Return (X, Y) of the center of cell containing provided text 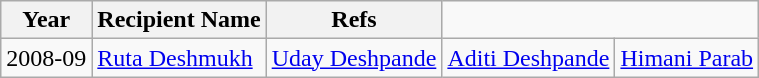
2008-09 (46, 58)
Uday Deshpande (354, 58)
Himani Parab (687, 58)
Refs (354, 20)
Recipient Name (179, 20)
Aditi Deshpande (528, 58)
Ruta Deshmukh (179, 58)
Year (46, 20)
